Extract the (x, y) coordinate from the center of the cell holding the provided text.  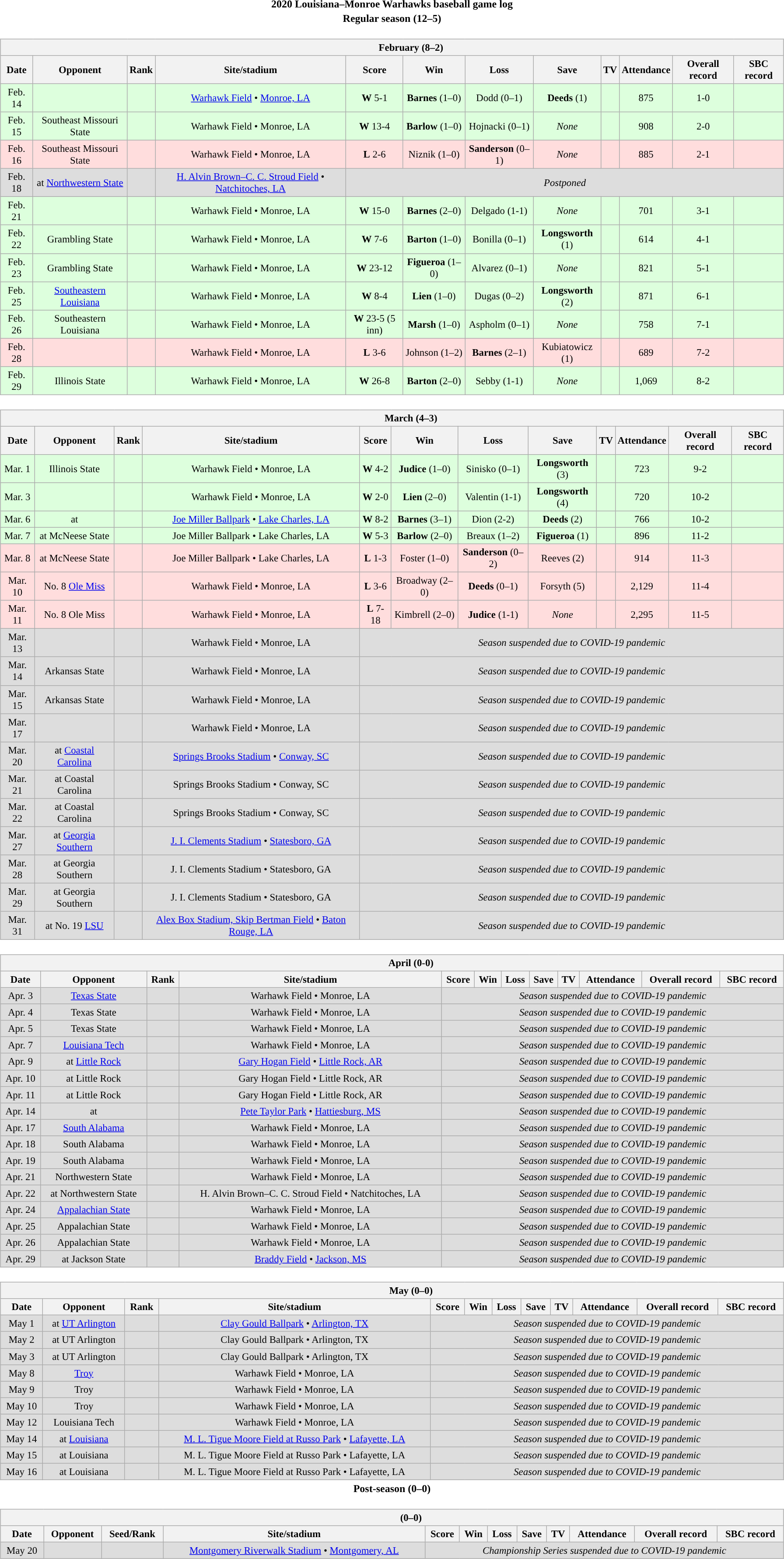
W 4-2 (375, 469)
Dion (2-2) (493, 519)
Mar. 10 (17, 586)
Deeds (2) (563, 519)
821 (646, 268)
W 23-12 (374, 268)
Longsworth (2) (567, 296)
Mar. 8 (17, 558)
Feb. 18 (17, 183)
Mar. 21 (17, 784)
May 10 (22, 1406)
W 13-4 (374, 126)
885 (646, 155)
Northwestern State (94, 1177)
Sinisko (0–1) (493, 469)
11-5 (700, 614)
May 1 (22, 1324)
Mar. 17 (17, 728)
February (8–2) (392, 47)
Alvarez (0–1) (500, 268)
Mar. 31 (17, 926)
W 5-1 (374, 98)
871 (646, 296)
Mar. 29 (17, 897)
Hojnacki (0–1) (500, 126)
2,295 (642, 614)
Deeds (1) (567, 98)
689 (646, 353)
Barlow (1–0) (434, 126)
701 (646, 211)
Seed/Rank (132, 1534)
Longsworth (1) (567, 239)
Feb. 23 (17, 268)
Championship Series suspended due to COVID-19 pandemic (604, 1550)
May 20 (22, 1550)
Pete Taylor Park • Hattiesburg, MS (311, 1111)
Feb. 14 (17, 98)
Apr. 11 (21, 1095)
Alex Box Stadium, Skip Bertman Field • Baton Rouge, LA (251, 926)
Mar. 7 (17, 536)
at No. 19 LSU (74, 926)
Feb. 25 (17, 296)
Postponed (565, 183)
Barlow (2–0) (424, 536)
720 (642, 497)
7-1 (703, 324)
Barnes (1–0) (434, 98)
Barnes (3–1) (424, 519)
Aspholm (0–1) (500, 324)
Feb. 16 (17, 155)
Mar. 28 (17, 869)
Apr. 14 (21, 1111)
758 (646, 324)
W 2-0 (375, 497)
L 1-3 (375, 558)
May 15 (22, 1455)
Johnson (1–2) (434, 353)
Sanderson (0–1) (500, 155)
Niznik (1–0) (434, 155)
Foster (1–0) (424, 558)
W 8-2 (375, 519)
Apr. 9 (21, 1062)
8-2 (703, 381)
2,129 (642, 586)
Reeves (2) (563, 558)
Barton (2–0) (434, 381)
May 14 (22, 1439)
6-1 (703, 296)
Lien (1–0) (434, 296)
Marsh (1–0) (434, 324)
Apr. 4 (21, 1012)
L 7-18 (375, 614)
May 2 (22, 1340)
W 23-5 (5 inn) (374, 324)
908 (646, 126)
Apr. 18 (21, 1144)
Feb. 29 (17, 381)
Apr. 19 (21, 1160)
1,069 (646, 381)
Mar. 13 (17, 643)
W 7-6 (374, 239)
Mar. 14 (17, 671)
Apr. 29 (21, 1259)
Figueroa (1) (563, 536)
Apr. 24 (21, 1210)
Breaux (1–2) (493, 536)
Figueroa (1–0) (434, 268)
11-2 (700, 536)
Mar. 6 (17, 519)
875 (646, 98)
Feb. 22 (17, 239)
Longsworth (3) (563, 469)
4-1 (703, 239)
11-4 (700, 586)
Feb. 26 (17, 324)
614 (646, 239)
Feb. 21 (17, 211)
Apr. 5 (21, 1029)
May 3 (22, 1356)
7-2 (703, 353)
Feb. 15 (17, 126)
W 5-3 (375, 536)
May 8 (22, 1373)
Mar. 11 (17, 614)
766 (642, 519)
3-1 (703, 211)
Apr. 26 (21, 1243)
Apr. 17 (21, 1128)
Mar. 22 (17, 812)
Broadway (2–0) (424, 586)
Sebby (1-1) (500, 381)
914 (642, 558)
Apr. 7 (21, 1045)
Longsworth (4) (563, 497)
5-1 (703, 268)
Barnes (2–0) (434, 211)
Braddy Field • Jackson, MS (311, 1259)
723 (642, 469)
Montgomery Riverwalk Stadium • Montgomery, AL (294, 1550)
Apr. 10 (21, 1078)
Delgado (1-1) (500, 211)
Apr. 3 (21, 996)
W 26-8 (374, 381)
2-0 (703, 126)
Judice (1-1) (493, 614)
Deeds (0–1) (493, 586)
W 8-4 (374, 296)
Bonilla (0–1) (500, 239)
Judice (1–0) (424, 469)
at Jackson State (94, 1259)
Mar. 3 (17, 497)
Apr. 22 (21, 1193)
Apr. 25 (21, 1226)
Forsyth (5) (563, 586)
May 16 (22, 1471)
1-0 (703, 98)
Sanderson (0–2) (493, 558)
Dodd (0–1) (500, 98)
Dugas (0–2) (500, 296)
Feb. 28 (17, 353)
L 2-6 (374, 155)
Kubiatowicz (1) (567, 353)
9-2 (700, 469)
W 15-0 (374, 211)
Lien (2–0) (424, 497)
896 (642, 536)
Mar. 1 (17, 469)
May 9 (22, 1389)
March (4–3) (392, 418)
May 12 (22, 1422)
April (0-0) (392, 963)
Apr. 21 (21, 1177)
Valentin (1-1) (493, 497)
11-3 (700, 558)
(0–0) (392, 1517)
2-1 (703, 155)
Barnes (2–1) (500, 353)
Mar. 20 (17, 756)
Mar. 27 (17, 841)
May (0–0) (392, 1291)
Kimbrell (2–0) (424, 614)
Barton (1–0) (434, 239)
Mar. 15 (17, 699)
